Search for the cell housing the specified text and yield its (x, y) center coordinate. 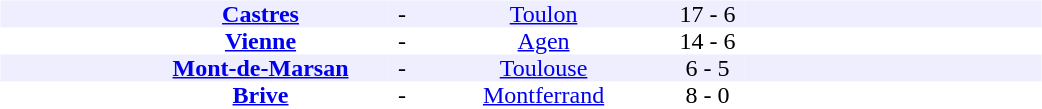
8 - 0 (707, 96)
Castres (260, 14)
Vienne (260, 42)
Brive (260, 96)
Toulon (544, 14)
Agen (544, 42)
Mont-de-Marsan (260, 68)
Montferrand (544, 96)
6 - 5 (707, 68)
14 - 6 (707, 42)
Toulouse (544, 68)
17 - 6 (707, 14)
